From the cell containing the given text, extract its center point as [x, y] coordinate. 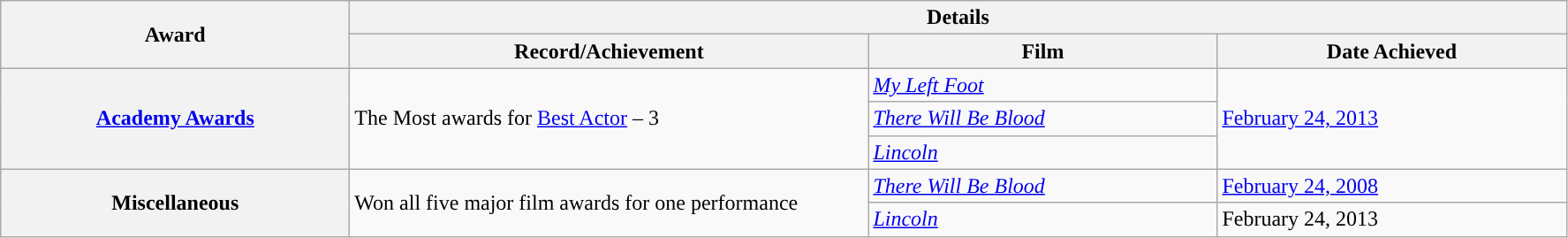
The Most awards for Best Actor – 3 [610, 119]
February 24, 2008 [1392, 186]
Miscellaneous [175, 203]
Record/Achievement [610, 51]
Details [958, 18]
Award [175, 35]
Academy Awards [175, 119]
Film [1042, 51]
Date Achieved [1392, 51]
Won all five major film awards for one performance [610, 203]
My Left Foot [1042, 85]
